From the cell containing the given text, extract its center point as [x, y] coordinate. 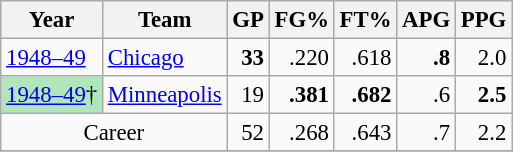
1948–49 [52, 58]
.381 [302, 95]
1948–49† [52, 95]
.8 [426, 58]
.268 [302, 133]
.6 [426, 95]
FG% [302, 20]
33 [248, 58]
Minneapolis [164, 95]
.682 [366, 95]
Career [114, 133]
.643 [366, 133]
GP [248, 20]
Year [52, 20]
Team [164, 20]
FT% [366, 20]
Chicago [164, 58]
19 [248, 95]
52 [248, 133]
.220 [302, 58]
PPG [483, 20]
APG [426, 20]
2.0 [483, 58]
2.2 [483, 133]
2.5 [483, 95]
.7 [426, 133]
.618 [366, 58]
